Provide the [x, y] coordinate of the cell's center where the given text is located.  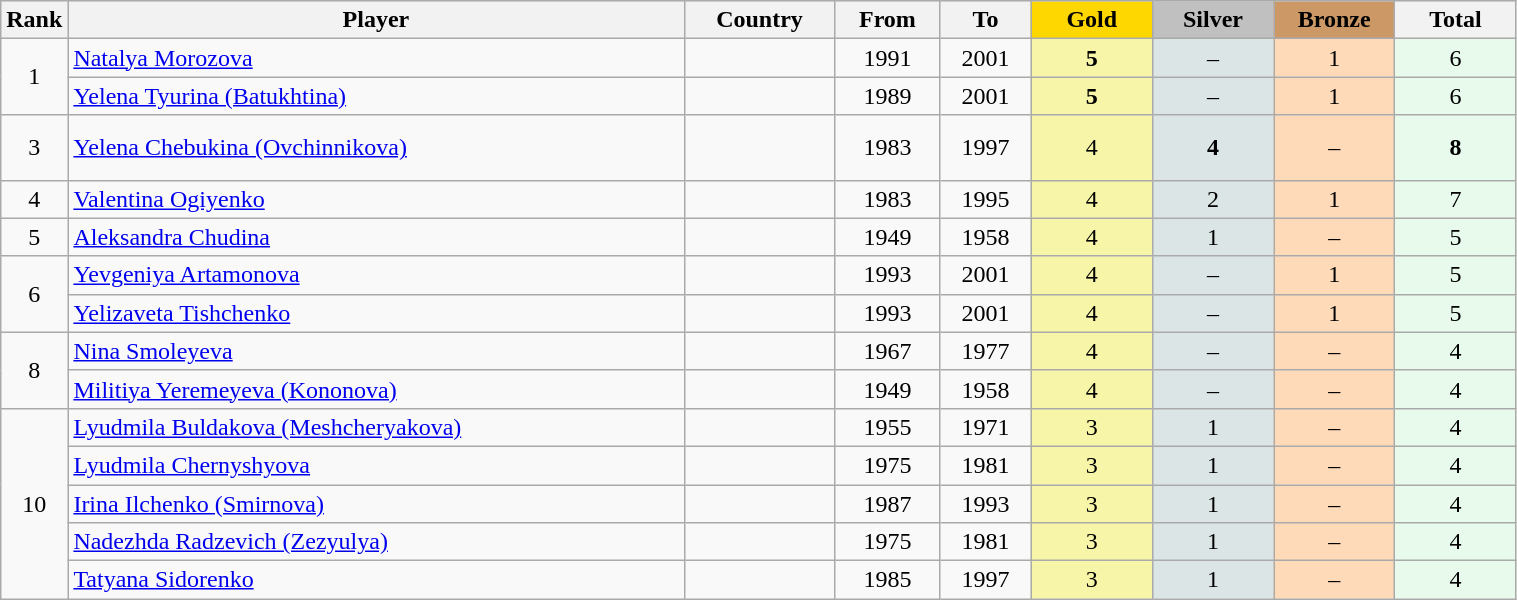
7 [1456, 199]
Nina Smoleyeva [376, 351]
Silver [1212, 20]
Tatyana Sidorenko [376, 580]
Nadezhda Radzevich (Zezyulya) [376, 542]
1985 [888, 580]
Aleksandra Chudina [376, 237]
Militiya Yeremeyeva (Kononova) [376, 389]
Valentina Ogiyenko [376, 199]
1995 [986, 199]
Lyudmila Chernyshyova [376, 465]
Total [1456, 20]
Rank [34, 20]
Natalya Morozova [376, 58]
1977 [986, 351]
10 [34, 503]
Country [760, 20]
1971 [986, 427]
Bronze [1334, 20]
To [986, 20]
2 [1212, 199]
1955 [888, 427]
Yelena Tyurina (Batukhtina) [376, 96]
1991 [888, 58]
Yelizaveta Tishchenko [376, 313]
1967 [888, 351]
Irina Ilchenko (Smirnova) [376, 503]
Lyudmila Buldakova (Meshcheryakova) [376, 427]
Player [376, 20]
1987 [888, 503]
Gold [1092, 20]
From [888, 20]
1989 [888, 96]
Yelena Chebukina (Ovchinnikova) [376, 148]
Yevgeniya Artamonova [376, 275]
